Output the [x, y] coordinate of the center of the cell containing the given text.  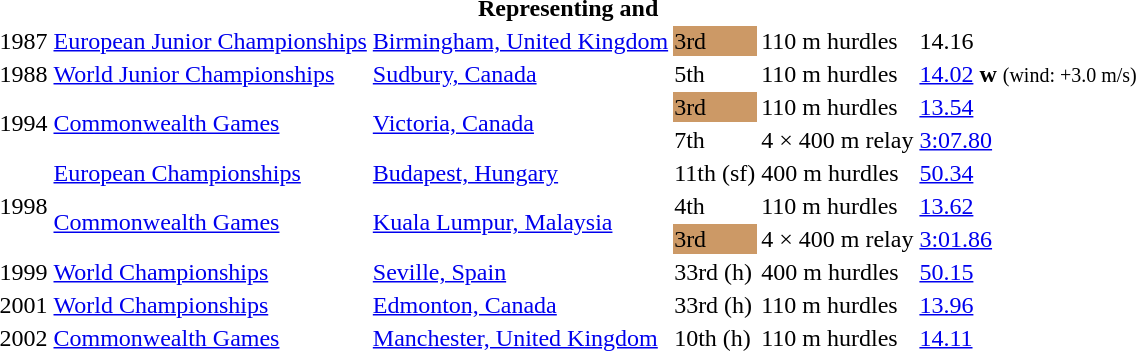
Seville, Spain [520, 272]
Kuala Lumpur, Malaysia [520, 222]
European Championships [210, 173]
Birmingham, United Kingdom [520, 41]
European Junior Championships [210, 41]
Victoria, Canada [520, 124]
Edmonton, Canada [520, 305]
7th [715, 140]
5th [715, 74]
4th [715, 206]
World Junior Championships [210, 74]
Budapest, Hungary [520, 173]
11th (sf) [715, 173]
Sudbury, Canada [520, 74]
